Search for the cell housing the specified text and yield its (x, y) center coordinate. 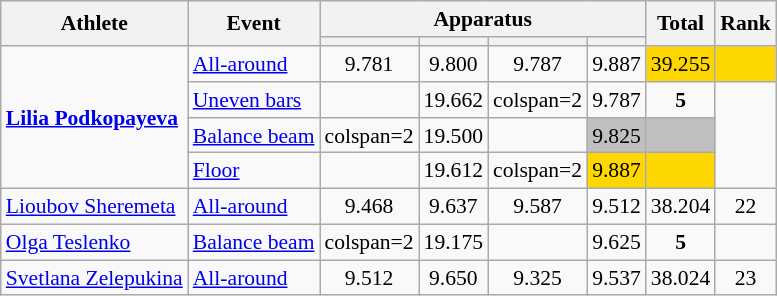
9.781 (370, 64)
9.537 (616, 278)
Rank (746, 24)
19.175 (454, 243)
9.587 (538, 207)
9.468 (370, 207)
39.255 (680, 64)
38.024 (680, 278)
Uneven bars (254, 100)
Olga Teslenko (94, 243)
9.325 (538, 278)
9.825 (616, 136)
Athlete (94, 24)
9.625 (616, 243)
19.612 (454, 171)
Event (254, 24)
Floor (254, 171)
19.662 (454, 100)
23 (746, 278)
22 (746, 207)
Svetlana Zelepukina (94, 278)
Lioubov Sheremeta (94, 207)
19.500 (454, 136)
9.650 (454, 278)
9.800 (454, 64)
Total (680, 24)
9.637 (454, 207)
Apparatus (483, 19)
Lilia Podkopayeva (94, 117)
38.204 (680, 207)
